Capture the cell that displays the provided text and extract its (X, Y) central coordinate. 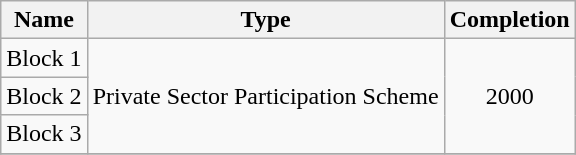
Private Sector Participation Scheme (266, 96)
Block 2 (44, 96)
2000 (510, 96)
Completion (510, 20)
Block 1 (44, 58)
Name (44, 20)
Type (266, 20)
Block 3 (44, 134)
